Provide the [X, Y] coordinate of the cell's center where the given text is located.  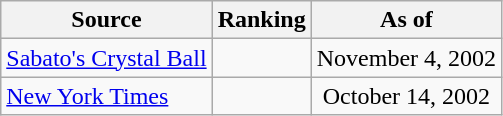
Sabato's Crystal Ball [106, 58]
Source [106, 20]
As of [406, 20]
October 14, 2002 [406, 96]
Ranking [262, 20]
November 4, 2002 [406, 58]
New York Times [106, 96]
